Detect which cell encompasses the target text, then output its (X, Y) center coordinate. 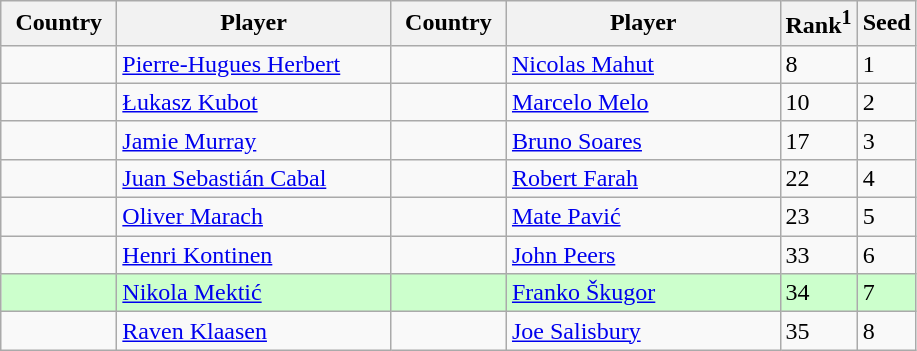
1 (886, 64)
Raven Klaasen (254, 331)
Seed (886, 24)
4 (886, 178)
35 (818, 331)
5 (886, 217)
17 (818, 140)
Mate Pavić (643, 217)
Nikola Mektić (254, 293)
2 (886, 102)
Pierre-Hugues Herbert (254, 64)
Marcelo Melo (643, 102)
John Peers (643, 255)
Łukasz Kubot (254, 102)
Bruno Soares (643, 140)
Henri Kontinen (254, 255)
6 (886, 255)
Jamie Murray (254, 140)
Oliver Marach (254, 217)
Nicolas Mahut (643, 64)
Rank1 (818, 24)
34 (818, 293)
33 (818, 255)
23 (818, 217)
Robert Farah (643, 178)
7 (886, 293)
10 (818, 102)
Joe Salisbury (643, 331)
3 (886, 140)
22 (818, 178)
Juan Sebastián Cabal (254, 178)
Franko Škugor (643, 293)
